Return [X, Y] of the center of cell containing provided text 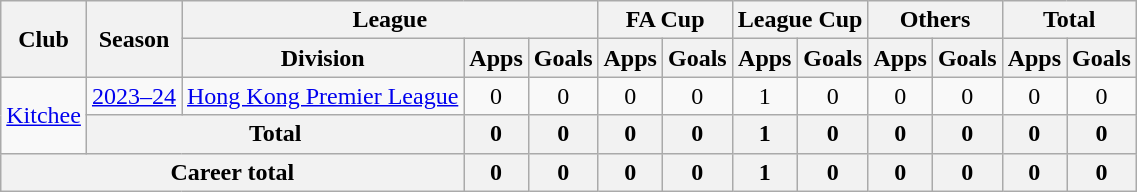
League [390, 20]
Hong Kong Premier League [323, 96]
Season [134, 39]
2023–24 [134, 96]
League Cup [800, 20]
Club [44, 39]
Division [323, 58]
Others [935, 20]
Kitchee [44, 115]
Career total [232, 172]
FA Cup [665, 20]
